Identify which cell holds the provided text, then report its [X, Y] central coordinate. 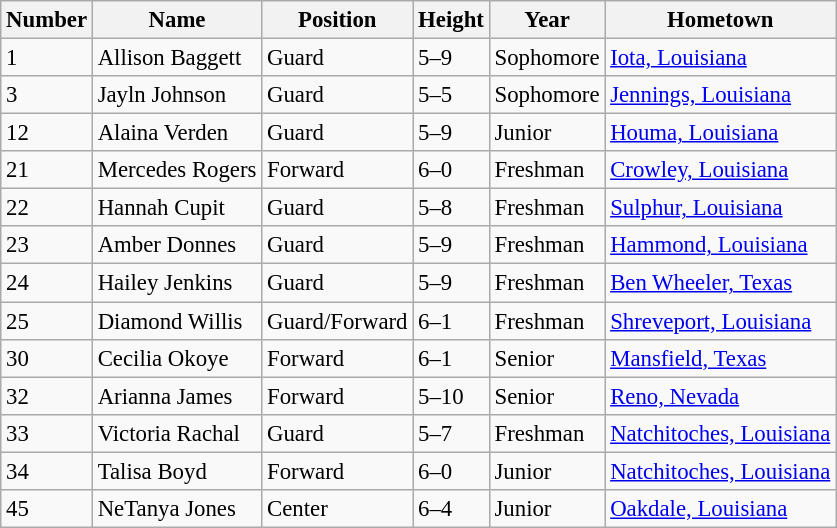
32 [47, 396]
24 [47, 283]
Guard/Forward [338, 321]
30 [47, 358]
Jennings, Louisiana [720, 95]
5–7 [451, 433]
Hammond, Louisiana [720, 245]
Ben Wheeler, Texas [720, 283]
5–8 [451, 208]
Year [547, 20]
Diamond Willis [176, 321]
12 [47, 133]
Center [338, 509]
Arianna James [176, 396]
23 [47, 245]
Number [47, 20]
Sulphur, Louisiana [720, 208]
Hannah Cupit [176, 208]
Iota, Louisiana [720, 58]
34 [47, 471]
Height [451, 20]
21 [47, 170]
5–10 [451, 396]
Hailey Jenkins [176, 283]
Victoria Rachal [176, 433]
Amber Donnes [176, 245]
Cecilia Okoye [176, 358]
Hometown [720, 20]
25 [47, 321]
22 [47, 208]
Position [338, 20]
Shreveport, Louisiana [720, 321]
Mercedes Rogers [176, 170]
Allison Baggett [176, 58]
Houma, Louisiana [720, 133]
Alaina Verden [176, 133]
1 [47, 58]
5–5 [451, 95]
6–4 [451, 509]
Reno, Nevada [720, 396]
Name [176, 20]
Mansfield, Texas [720, 358]
Jayln Johnson [176, 95]
45 [47, 509]
Oakdale, Louisiana [720, 509]
Crowley, Louisiana [720, 170]
33 [47, 433]
NeTanya Jones [176, 509]
3 [47, 95]
Talisa Boyd [176, 471]
